Provide the (x, y) coordinate of the cell's center where the given text is located.  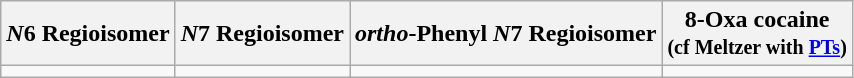
N7 Regioisomer (262, 34)
N6 Regioisomer (88, 34)
8-Oxa cocaine(cf Meltzer with PTs) (757, 34)
ortho-Phenyl N7 Regioisomer (506, 34)
